From the cell containing the given text, extract its center point as (x, y) coordinate. 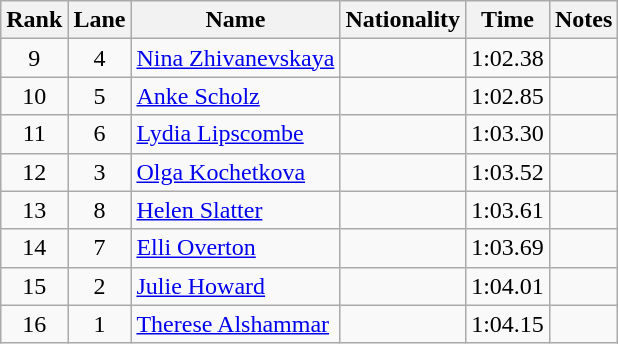
Nina Zhivanevskaya (236, 58)
7 (100, 248)
10 (34, 96)
Name (236, 20)
Anke Scholz (236, 96)
5 (100, 96)
Notes (583, 20)
Therese Alshammar (236, 324)
11 (34, 134)
6 (100, 134)
Elli Overton (236, 248)
Lane (100, 20)
Lydia Lipscombe (236, 134)
1:04.01 (508, 286)
1:03.61 (508, 210)
Rank (34, 20)
Nationality (403, 20)
14 (34, 248)
Time (508, 20)
1 (100, 324)
16 (34, 324)
12 (34, 172)
1:03.52 (508, 172)
15 (34, 286)
Olga Kochetkova (236, 172)
1:04.15 (508, 324)
1:03.30 (508, 134)
Helen Slatter (236, 210)
2 (100, 286)
8 (100, 210)
1:02.38 (508, 58)
Julie Howard (236, 286)
4 (100, 58)
3 (100, 172)
1:02.85 (508, 96)
9 (34, 58)
13 (34, 210)
1:03.69 (508, 248)
